Output the (x, y) coordinate of the center of the cell containing the given text.  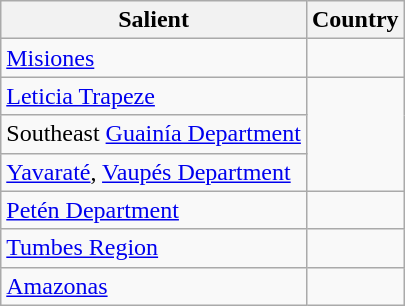
Leticia Trapeze (154, 96)
Southeast Guainía Department (154, 134)
Amazonas (154, 286)
Yavaraté, Vaupés Department (154, 172)
Petén Department (154, 210)
Salient (154, 20)
Country (355, 20)
Tumbes Region (154, 248)
Misiones (154, 58)
